Pinpoint the cell where the given text exists, returning its (x, y) midpoint coordinate. 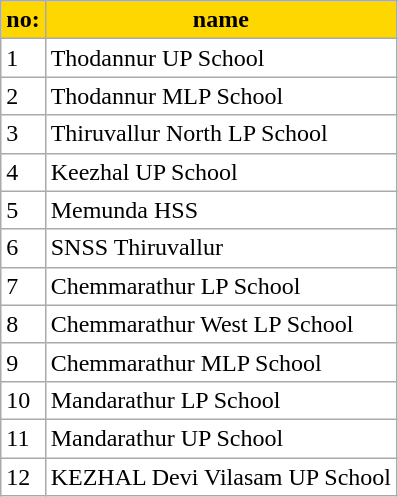
Thodannur UP School (220, 58)
10 (23, 400)
11 (23, 438)
no: (23, 20)
name (220, 20)
9 (23, 362)
12 (23, 477)
1 (23, 58)
Mandarathur LP School (220, 400)
KEZHAL Devi Vilasam UP School (220, 477)
Chemmarathur LP School (220, 286)
Memunda HSS (220, 210)
8 (23, 324)
Mandarathur UP School (220, 438)
Keezhal UP School (220, 172)
Chemmarathur West LP School (220, 324)
5 (23, 210)
6 (23, 248)
7 (23, 286)
2 (23, 96)
Thodannur MLP School (220, 96)
3 (23, 134)
Chemmarathur MLP School (220, 362)
4 (23, 172)
SNSS Thiruvallur (220, 248)
Thiruvallur North LP School (220, 134)
